Locate the cell with the specified text and output its [x, y] center coordinate. 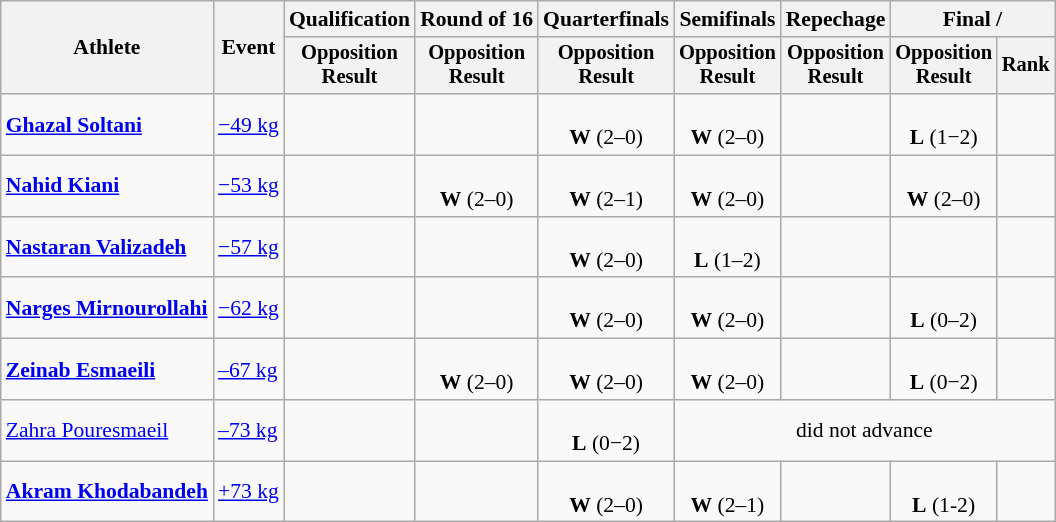
Final / [972, 19]
Round of 16 [476, 19]
Nahid Kiani [107, 186]
Repechage [836, 19]
–67 kg [248, 370]
+73 kg [248, 492]
−57 kg [248, 248]
–73 kg [248, 430]
Quarterfinals [606, 19]
−62 kg [248, 308]
Event [248, 48]
Semifinals [728, 19]
Narges Mirnourollahi [107, 308]
−53 kg [248, 186]
L (1-2) [944, 492]
did not advance [864, 430]
Ghazal Soltani [107, 124]
L (0–2) [944, 308]
−49 kg [248, 124]
Qualification [350, 19]
Zeinab Esmaeili [107, 370]
Zahra Pouresmaeil [107, 430]
L (1−2) [944, 124]
Nastaran Valizadeh [107, 248]
L (1–2) [728, 248]
Rank [1026, 66]
Athlete [107, 48]
Akram Khodabandeh [107, 492]
